Extract the [X, Y] coordinate from the center of the cell holding the provided text.  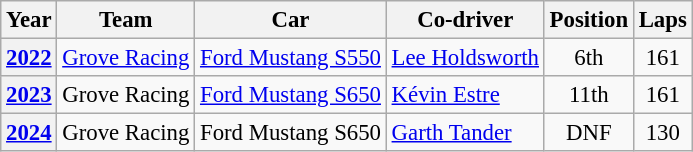
Garth Tander [465, 133]
Lee Holdsworth [465, 58]
Team [126, 20]
6th [588, 58]
Year [29, 20]
Co-driver [465, 20]
Car [291, 20]
2022 [29, 58]
Laps [662, 20]
2024 [29, 133]
2023 [29, 95]
Ford Mustang S550 [291, 58]
11th [588, 95]
DNF [588, 133]
130 [662, 133]
Kévin Estre [465, 95]
Position [588, 20]
